From the cell containing the given text, extract its center point as [X, Y] coordinate. 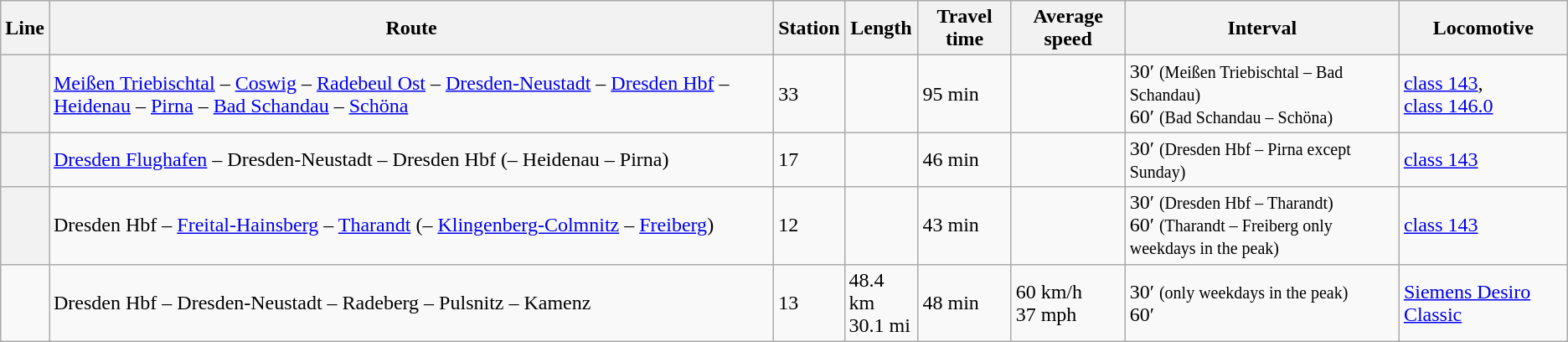
12 [809, 225]
13 [809, 303]
Siemens Desiro Classic [1483, 303]
Locomotive [1483, 28]
Interval [1261, 28]
Station [809, 28]
Average speed [1068, 28]
Route [410, 28]
17 [809, 159]
33 [809, 94]
30′ (Dresden Hbf – Tharandt)60′ (Tharandt – Freiberg only weekdays in the peak) [1261, 225]
43 min [965, 225]
Travel time [965, 28]
30′ (Meißen Triebischtal – Bad Schandau)60′ (Bad Schandau – Schöna) [1261, 94]
Meißen Triebischtal – Coswig – Radebeul Ost – Dresden-Neustadt – Dresden Hbf – Heidenau – Pirna – Bad Schandau – Schöna [410, 94]
Dresden Hbf – Freital-Hainsberg – Tharandt (– Klingenberg-Colmnitz – Freiberg) [410, 225]
95 min [965, 94]
Line [25, 28]
Length [881, 28]
Dresden Hbf – Dresden-Neustadt – Radeberg – Pulsnitz – Kamenz [410, 303]
30′ (Dresden Hbf – Pirna except Sunday) [1261, 159]
48.4 km30.1 mi [881, 303]
48 min [965, 303]
46 min [965, 159]
class 143, class 146.0 [1483, 94]
60 km/h37 mph [1068, 303]
Dresden Flughafen – Dresden-Neustadt – Dresden Hbf (– Heidenau – Pirna) [410, 159]
30′ (only weekdays in the peak)60′ [1261, 303]
